For the text-containing cell, return its midpoint in (X, Y) coordinate format. 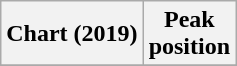
Peakposition (189, 34)
Chart (2019) (72, 34)
